Output the [x, y] coordinate of the center of the cell containing the given text.  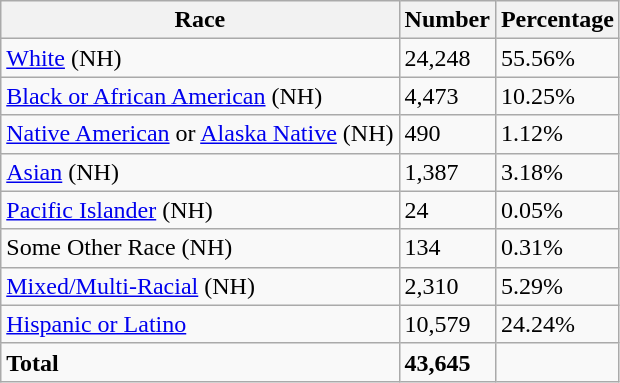
24 [447, 210]
Number [447, 20]
10,579 [447, 324]
10.25% [557, 96]
5.29% [557, 286]
Asian (NH) [200, 172]
24.24% [557, 324]
Total [200, 362]
0.05% [557, 210]
3.18% [557, 172]
Mixed/Multi-Racial (NH) [200, 286]
Percentage [557, 20]
2,310 [447, 286]
0.31% [557, 248]
Pacific Islander (NH) [200, 210]
490 [447, 134]
Hispanic or Latino [200, 324]
24,248 [447, 58]
Race [200, 20]
White (NH) [200, 58]
55.56% [557, 58]
Black or African American (NH) [200, 96]
Some Other Race (NH) [200, 248]
4,473 [447, 96]
Native American or Alaska Native (NH) [200, 134]
134 [447, 248]
1,387 [447, 172]
1.12% [557, 134]
43,645 [447, 362]
